From the cell containing the given text, extract its center point as (x, y) coordinate. 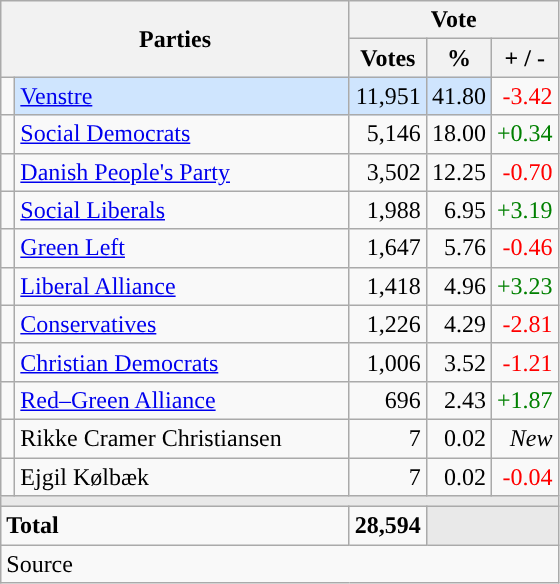
Source (280, 564)
+1.87 (524, 400)
+ / - (524, 58)
Red–Green Alliance (182, 400)
Vote (454, 20)
696 (388, 400)
1,988 (388, 210)
+3.19 (524, 210)
% (458, 58)
+3.23 (524, 286)
1,006 (388, 362)
Rikke Cramer Christiansen (182, 438)
41.80 (458, 96)
18.00 (458, 134)
Ejgil Kølbæk (182, 477)
Green Left (182, 248)
Social Democrats (182, 134)
Social Liberals (182, 210)
11,951 (388, 96)
-2.81 (524, 324)
6.95 (458, 210)
12.25 (458, 172)
Votes (388, 58)
5,146 (388, 134)
1,647 (388, 248)
3,502 (388, 172)
3.52 (458, 362)
Parties (176, 39)
1,226 (388, 324)
-0.46 (524, 248)
-3.42 (524, 96)
Conservatives (182, 324)
28,594 (388, 526)
-0.70 (524, 172)
4.96 (458, 286)
Venstre (182, 96)
Danish People's Party (182, 172)
2.43 (458, 400)
1,418 (388, 286)
+0.34 (524, 134)
4.29 (458, 324)
Total (176, 526)
Christian Democrats (182, 362)
5.76 (458, 248)
Liberal Alliance (182, 286)
-1.21 (524, 362)
-0.04 (524, 477)
New (524, 438)
